Identify which cell holds the provided text, then report its (X, Y) central coordinate. 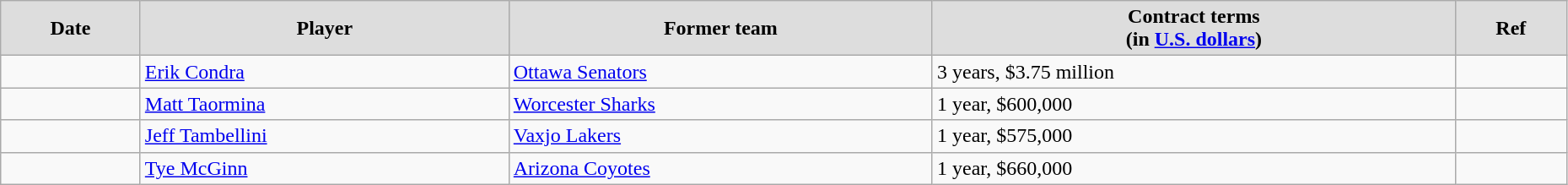
1 year, $575,000 (1194, 136)
Former team (720, 29)
3 years, $3.75 million (1194, 72)
1 year, $600,000 (1194, 104)
Date (71, 29)
Ottawa Senators (720, 72)
Contract terms(in U.S. dollars) (1194, 29)
Tye McGinn (324, 168)
Matt Taormina (324, 104)
Player (324, 29)
Vaxjo Lakers (720, 136)
Worcester Sharks (720, 104)
Arizona Coyotes (720, 168)
Jeff Tambellini (324, 136)
Erik Condra (324, 72)
1 year, $660,000 (1194, 168)
Ref (1511, 29)
